Extract the [X, Y] coordinate from the center of the cell holding the provided text.  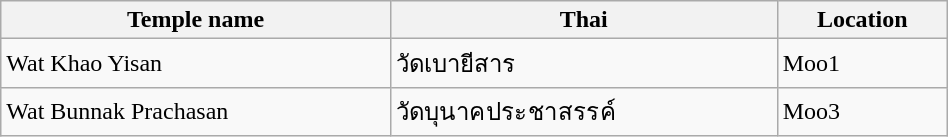
Temple name [196, 20]
Location [862, 20]
Thai [584, 20]
Moo1 [862, 64]
วัดเบายีสาร [584, 64]
Moo3 [862, 112]
วัดบุนาคประชาสรรค์ [584, 112]
Wat Bunnak Prachasan [196, 112]
Wat Khao Yisan [196, 64]
